Locate the cell with the specified text and output its [x, y] center coordinate. 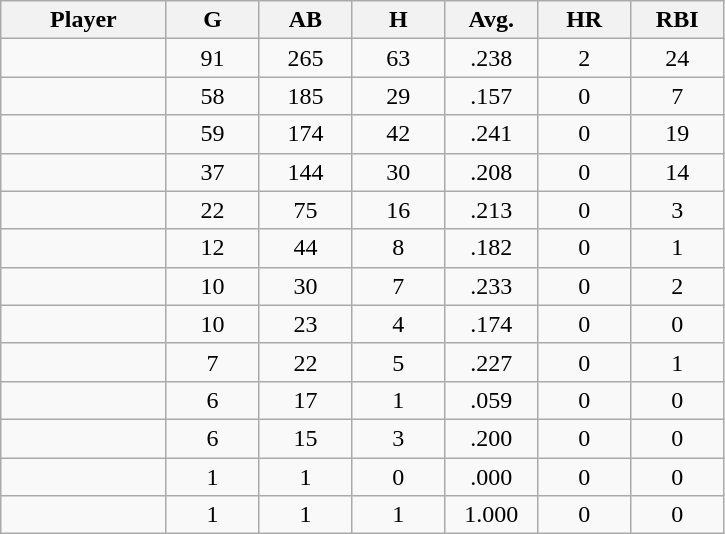
AB [306, 20]
91 [212, 58]
75 [306, 210]
174 [306, 134]
19 [678, 134]
14 [678, 172]
.213 [492, 210]
23 [306, 324]
42 [398, 134]
44 [306, 248]
.000 [492, 477]
185 [306, 96]
.157 [492, 96]
.227 [492, 362]
4 [398, 324]
HR [584, 20]
G [212, 20]
265 [306, 58]
24 [678, 58]
.200 [492, 438]
.241 [492, 134]
RBI [678, 20]
.208 [492, 172]
.238 [492, 58]
144 [306, 172]
5 [398, 362]
63 [398, 58]
H [398, 20]
.059 [492, 400]
Avg. [492, 20]
17 [306, 400]
.233 [492, 286]
8 [398, 248]
1.000 [492, 515]
12 [212, 248]
59 [212, 134]
Player [84, 20]
16 [398, 210]
58 [212, 96]
.182 [492, 248]
29 [398, 96]
37 [212, 172]
15 [306, 438]
.174 [492, 324]
